For the text-containing cell, return its midpoint in (X, Y) coordinate format. 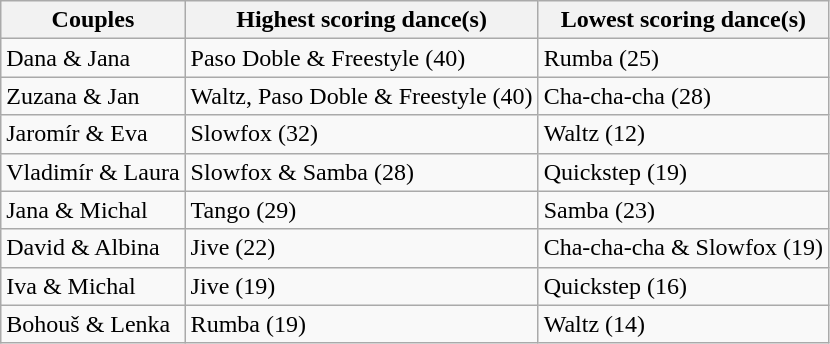
Dana & Jana (93, 58)
Rumba (19) (362, 324)
David & Albina (93, 248)
Highest scoring dance(s) (362, 20)
Couples (93, 20)
Cha-cha-cha & Slowfox (19) (683, 248)
Waltz, Paso Doble & Freestyle (40) (362, 96)
Vladimír & Laura (93, 172)
Quickstep (19) (683, 172)
Bohouš & Lenka (93, 324)
Lowest scoring dance(s) (683, 20)
Rumba (25) (683, 58)
Zuzana & Jan (93, 96)
Slowfox & Samba (28) (362, 172)
Waltz (12) (683, 134)
Cha-cha-cha (28) (683, 96)
Slowfox (32) (362, 134)
Waltz (14) (683, 324)
Jana & Michal (93, 210)
Tango (29) (362, 210)
Quickstep (16) (683, 286)
Samba (23) (683, 210)
Iva & Michal (93, 286)
Paso Doble & Freestyle (40) (362, 58)
Jaromír & Eva (93, 134)
Jive (22) (362, 248)
Jive (19) (362, 286)
